Return [x, y] of the center of cell containing provided text 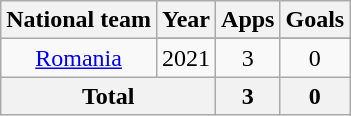
Year [186, 20]
Total [108, 96]
National team [79, 20]
Apps [248, 20]
Romania [79, 58]
2021 [186, 58]
Goals [315, 20]
